Return the (x, y) coordinate for the center point of the cell that contains the specified text.  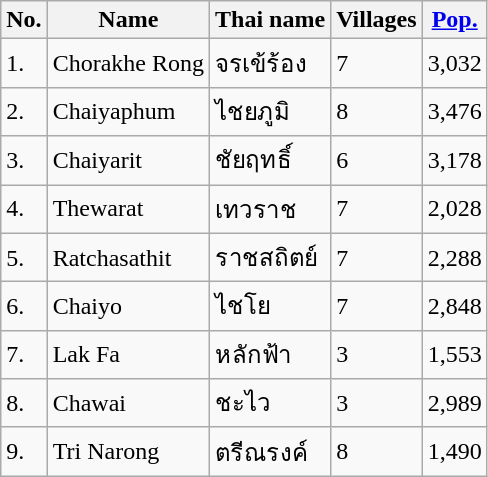
Thewarat (128, 208)
Name (128, 20)
9. (24, 452)
Chorakhe Rong (128, 64)
ชะไว (270, 404)
ไชยภูมิ (270, 112)
1,490 (454, 452)
ชัยฤทธิ์ (270, 160)
2. (24, 112)
6. (24, 306)
Chaiyarit (128, 160)
No. (24, 20)
5. (24, 258)
7. (24, 354)
8. (24, 404)
1. (24, 64)
Ratchasathit (128, 258)
Chawai (128, 404)
3,476 (454, 112)
2,989 (454, 404)
ราชสถิตย์ (270, 258)
Thai name (270, 20)
6 (377, 160)
Chaiyo (128, 306)
ตรีณรงค์ (270, 452)
หลักฟ้า (270, 354)
จรเข้ร้อง (270, 64)
3,032 (454, 64)
Villages (377, 20)
Tri Narong (128, 452)
Chaiyaphum (128, 112)
1,553 (454, 354)
เทวราช (270, 208)
2,288 (454, 258)
2,028 (454, 208)
4. (24, 208)
3,178 (454, 160)
ไชโย (270, 306)
2,848 (454, 306)
Lak Fa (128, 354)
3. (24, 160)
Pop. (454, 20)
